Pinpoint the cell where the given text exists, returning its (X, Y) midpoint coordinate. 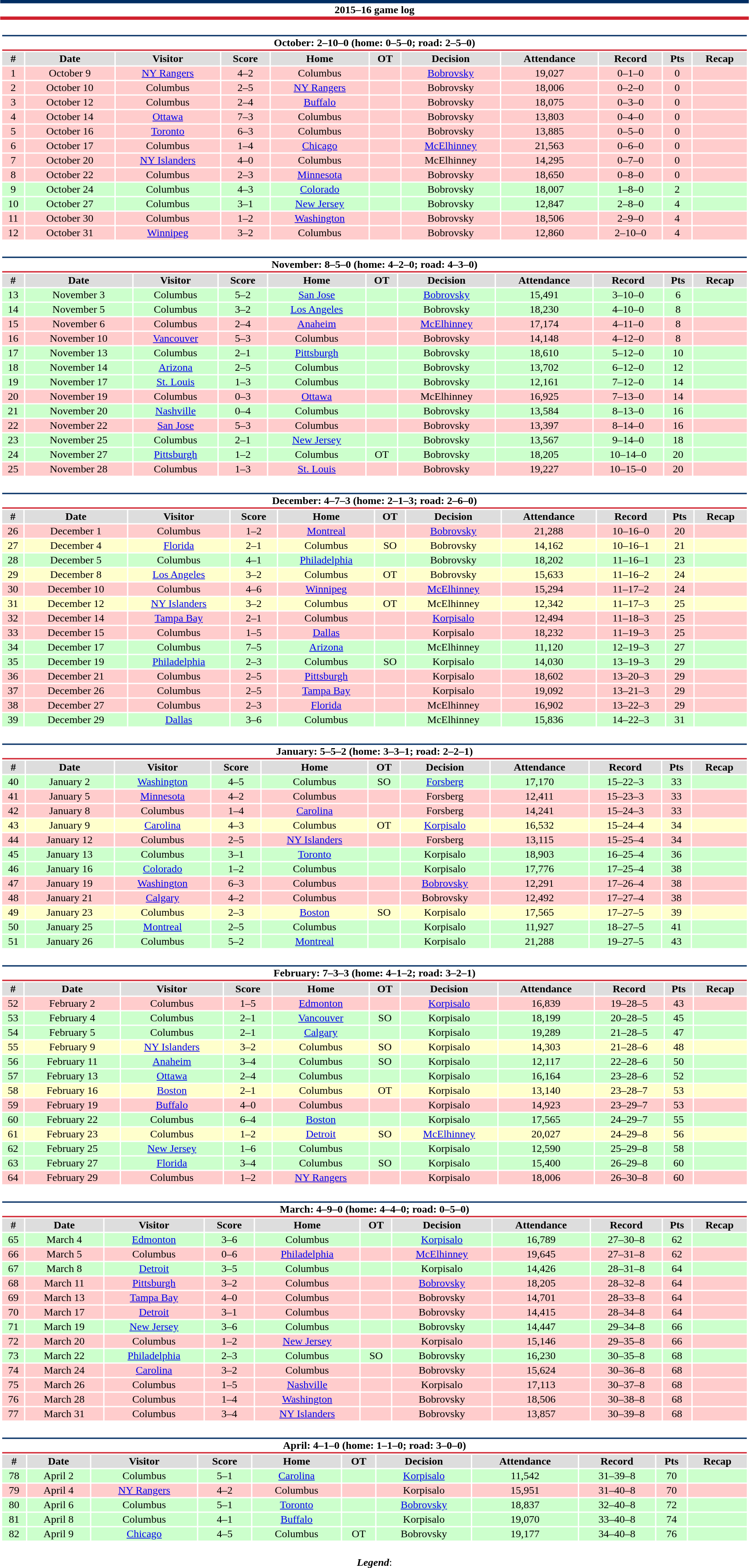
15–24–4 (625, 826)
13,803 (549, 117)
13,702 (544, 367)
26 (13, 531)
14,241 (540, 811)
November 3 (78, 295)
November 10 (78, 338)
February 16 (72, 1090)
19,177 (525, 1534)
19,070 (525, 1520)
17 (13, 353)
32–40–8 (617, 1505)
April 9 (59, 1534)
January 16 (70, 869)
11,927 (540, 927)
19,027 (549, 73)
January: 5–5–2 (home: 3–3–1; road: 2–2–1) (374, 751)
15,400 (546, 1163)
11,120 (549, 647)
19,645 (541, 1254)
0–4 (242, 411)
12,492 (540, 898)
18,199 (546, 1018)
10–15–0 (628, 469)
February 9 (72, 1047)
15,294 (549, 589)
16–25–4 (625, 855)
6–12–0 (628, 367)
18,202 (549, 560)
7–12–0 (628, 382)
January 23 (70, 913)
79 (14, 1491)
11–17–3 (631, 604)
0–3 (242, 396)
10–16–1 (631, 546)
2–9–0 (631, 219)
0–2–0 (631, 88)
18,007 (549, 190)
February 13 (72, 1076)
28–32–8 (626, 1283)
15–24–3 (625, 811)
13–20–3 (631, 676)
54 (13, 1032)
February 5 (72, 1032)
12,161 (544, 382)
March 31 (64, 1414)
29–34–8 (626, 1327)
12,847 (549, 204)
11–19–3 (631, 633)
15,624 (541, 1370)
18,075 (549, 102)
22–28–6 (629, 1061)
February 25 (72, 1148)
82 (14, 1534)
18–27–5 (625, 927)
5 (13, 132)
November: 8–5–0 (home: 4–2–0; road: 4–3–0) (374, 265)
37 (13, 691)
78 (14, 1476)
January 26 (70, 942)
November 14 (78, 367)
7–3 (246, 117)
7–5 (254, 647)
19–28–5 (629, 1003)
March 17 (64, 1312)
24–29–7 (629, 1119)
67 (13, 1269)
0–6–0 (631, 146)
14,295 (549, 161)
31–40–8 (617, 1491)
18,230 (544, 309)
57 (13, 1076)
February 27 (72, 1163)
21,563 (549, 146)
March 5 (64, 1254)
18,650 (549, 175)
28–31–8 (626, 1269)
1 (13, 73)
March 19 (64, 1327)
13,584 (544, 411)
81 (14, 1520)
32 (13, 618)
December 27 (76, 705)
October: 2–10–0 (home: 0–5–0; road: 2–5–0) (374, 43)
13–21–3 (631, 691)
October 17 (70, 146)
January 9 (70, 826)
13,140 (546, 1090)
November 25 (78, 440)
33–40–8 (617, 1520)
12,494 (549, 618)
17,170 (540, 782)
January 21 (70, 898)
77 (13, 1414)
December 21 (76, 676)
March 11 (64, 1283)
31–39–8 (617, 1476)
19,092 (549, 691)
13 (13, 295)
15,146 (541, 1341)
30–37–8 (626, 1385)
4–10–0 (628, 309)
April 6 (59, 1505)
December 29 (76, 720)
44 (13, 840)
13–19–3 (631, 662)
January 19 (70, 884)
17–25–4 (625, 869)
7–13–0 (628, 396)
18,610 (544, 353)
0–4–0 (631, 117)
14,303 (546, 1047)
13,115 (540, 840)
December 19 (76, 662)
December 14 (76, 618)
11–16–2 (631, 575)
19,289 (546, 1032)
18,232 (549, 633)
12,291 (540, 884)
January 12 (70, 840)
12,590 (546, 1148)
December 8 (76, 575)
30 (13, 589)
61 (13, 1134)
27–31–8 (626, 1254)
March 20 (64, 1341)
March 13 (64, 1298)
15 (13, 324)
3–5 (229, 1269)
14–22–3 (631, 720)
17–27–4 (625, 898)
14,447 (541, 1327)
January 25 (70, 927)
34–40–8 (617, 1534)
28–33–8 (626, 1298)
10–14–0 (628, 454)
December 26 (76, 691)
March 22 (64, 1356)
23–28–7 (629, 1090)
35 (13, 662)
30–35–8 (626, 1356)
17–26–4 (625, 884)
November 20 (78, 411)
December 5 (76, 560)
12,860 (549, 233)
December 4 (76, 546)
49 (13, 913)
14,701 (541, 1298)
January 2 (70, 782)
February 11 (72, 1061)
0–7–0 (631, 161)
22 (13, 425)
16,839 (546, 1003)
63 (13, 1163)
13,857 (541, 1414)
October 27 (70, 204)
April 2 (59, 1476)
65 (13, 1240)
25–29–8 (629, 1148)
40 (13, 782)
16,902 (549, 705)
73 (13, 1356)
17,113 (541, 1385)
71 (13, 1327)
69 (13, 1298)
16,925 (544, 396)
19–27–5 (625, 942)
0–1–0 (631, 73)
October 16 (70, 132)
March 8 (64, 1269)
12,411 (540, 797)
1–8–0 (631, 190)
December 1 (76, 531)
11,542 (525, 1476)
18,837 (525, 1505)
October 14 (70, 117)
February 19 (72, 1105)
February 29 (72, 1177)
March 28 (64, 1399)
November 22 (78, 425)
11–18–3 (631, 618)
19,227 (544, 469)
19 (13, 382)
15,951 (525, 1491)
17–27–5 (625, 913)
3 (13, 102)
11 (13, 219)
30–38–8 (626, 1399)
11–17–2 (631, 589)
14,426 (541, 1269)
February: 7–3–3 (home: 4–1–2; road: 3–2–1) (374, 973)
13,397 (544, 425)
November 5 (78, 309)
17,776 (540, 869)
16,789 (541, 1240)
16,230 (541, 1356)
26–30–8 (629, 1177)
November 6 (78, 324)
8–14–0 (628, 425)
80 (14, 1505)
20,027 (546, 1134)
28–34–8 (626, 1312)
14,030 (549, 662)
November 17 (78, 382)
15–25–4 (625, 840)
October 31 (70, 233)
13,567 (544, 440)
7 (13, 161)
30–36–8 (626, 1370)
4–12–0 (628, 338)
75 (13, 1385)
November 19 (78, 396)
21–28–5 (629, 1032)
16,164 (546, 1076)
16,532 (540, 826)
December: 4–7–3 (home: 2–1–3; road: 2–6–0) (374, 501)
2–8–0 (631, 204)
23–29–7 (629, 1105)
October 12 (70, 102)
March: 4–9–0 (home: 4–4–0; road: 0–5–0) (374, 1210)
October 24 (70, 190)
46 (13, 869)
3–10–0 (628, 295)
January 13 (70, 855)
December 17 (76, 647)
18,903 (540, 855)
10–16–0 (631, 531)
30–39–8 (626, 1414)
13,885 (549, 132)
October 9 (70, 73)
2015–16 game log (374, 10)
29–35–8 (626, 1341)
December 12 (76, 604)
42 (13, 811)
15–22–3 (625, 782)
8–13–0 (628, 411)
18,602 (549, 676)
24–29–8 (629, 1134)
0–6 (229, 1254)
51 (13, 942)
March 24 (64, 1370)
January 8 (70, 811)
April 4 (59, 1491)
14,415 (541, 1312)
14,923 (546, 1105)
December 15 (76, 633)
17,174 (544, 324)
December 10 (76, 589)
27–30–8 (626, 1240)
13–22–3 (631, 705)
April: 4–1–0 (home: 1–1–0; road: 3–0–0) (374, 1445)
26–29–8 (629, 1163)
21–28–6 (629, 1047)
14,162 (549, 546)
12,117 (546, 1061)
59 (13, 1105)
February 2 (72, 1003)
April 8 (59, 1520)
0–8–0 (631, 175)
14,148 (544, 338)
2–10–0 (631, 233)
6–4 (248, 1119)
October 20 (70, 161)
15,836 (549, 720)
1–6 (248, 1148)
February 22 (72, 1119)
5–12–0 (628, 353)
November 13 (78, 353)
9 (13, 190)
12,342 (549, 604)
4–11–0 (628, 324)
November 28 (78, 469)
15–23–3 (625, 797)
28 (13, 560)
October 10 (70, 88)
23–28–6 (629, 1076)
March 26 (64, 1385)
November 27 (78, 454)
15,633 (549, 575)
February 4 (72, 1018)
20–28–5 (629, 1018)
11–16–1 (631, 560)
October 30 (70, 219)
4–6 (254, 589)
January 5 (70, 797)
October 22 (70, 175)
February 23 (72, 1134)
March 4 (64, 1240)
9–14–0 (628, 440)
15,491 (544, 295)
0–3–0 (631, 102)
12–19–3 (631, 647)
0–5–0 (631, 132)
